Capture the cell that displays the provided text and extract its (X, Y) central coordinate. 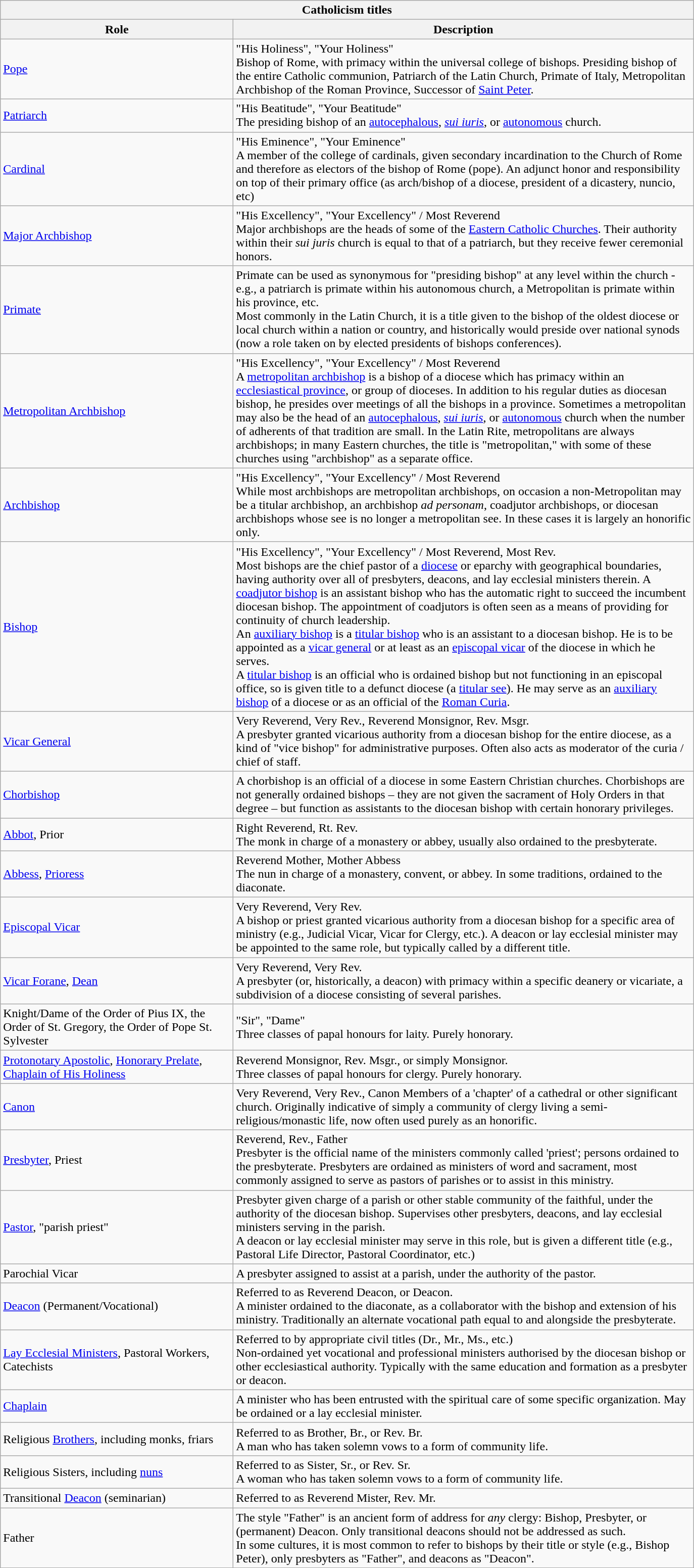
Vicar Forane, Dean (117, 981)
A minister who has been entrusted with the spiritual care of some specific organization. May be ordained or a lay ecclesial minister. (464, 1406)
Referred to as Sister, Sr., or Rev. Sr.A woman who has taken solemn vows to a form of community life. (464, 1471)
"His Beatitude", "Your Beatitude"The presiding bishop of an autocephalous, sui iuris, or autonomous church. (464, 115)
Referred to as Brother, Br., or Rev. Br.A man who has taken solemn vows to a form of community life. (464, 1439)
Abbess, Prioress (117, 874)
Vicar General (117, 741)
Presbyter, Priest (117, 1160)
Reverend Monsignor, Rev. Msgr., or simply Monsignor.Three classes of papal honours for clergy. Purely honorary. (464, 1067)
Knight/Dame of the Order of Pius IX, the Order of St. Gregory, the Order of Pope St. Sylvester (117, 1027)
Patriarch (117, 115)
Role (117, 29)
Religious Brothers, including monks, friars (117, 1439)
Transitional Deacon (seminarian) (117, 1498)
Parochial Vicar (117, 1273)
Father (117, 1538)
Religious Sisters, including nuns (117, 1471)
Protonotary Apostolic, Honorary Prelate, Chaplain of His Holiness (117, 1067)
Description (464, 29)
Referred to as Reverend Mister, Rev. Mr. (464, 1498)
Right Reverend, Rt. Rev.The monk in charge of a monastery or abbey, usually also ordained to the presbyterate. (464, 834)
Deacon (Permanent/Vocational) (117, 1306)
Episcopal Vicar (117, 928)
Primate (117, 309)
Metropolitan Archbishop (117, 410)
Chorbishop (117, 794)
Pastor, "parish priest" (117, 1227)
Catholicism titles (347, 10)
Canon (117, 1107)
Lay Ecclesial Ministers, Pastoral Workers, Catechists (117, 1359)
Reverend Mother, Mother AbbessThe nun in charge of a monastery, convent, or abbey. In some traditions, ordained to the diaconate. (464, 874)
Pope (117, 69)
Major Archbishop (117, 235)
A presbyter assigned to assist at a parish, under the authority of the pastor. (464, 1273)
Cardinal (117, 169)
Abbot, Prior (117, 834)
Archbishop (117, 505)
Chaplain (117, 1406)
"Sir", "Dame"Three classes of papal honours for laity. Purely honorary. (464, 1027)
Bishop (117, 627)
